Capture the cell that displays the provided text and extract its (x, y) central coordinate. 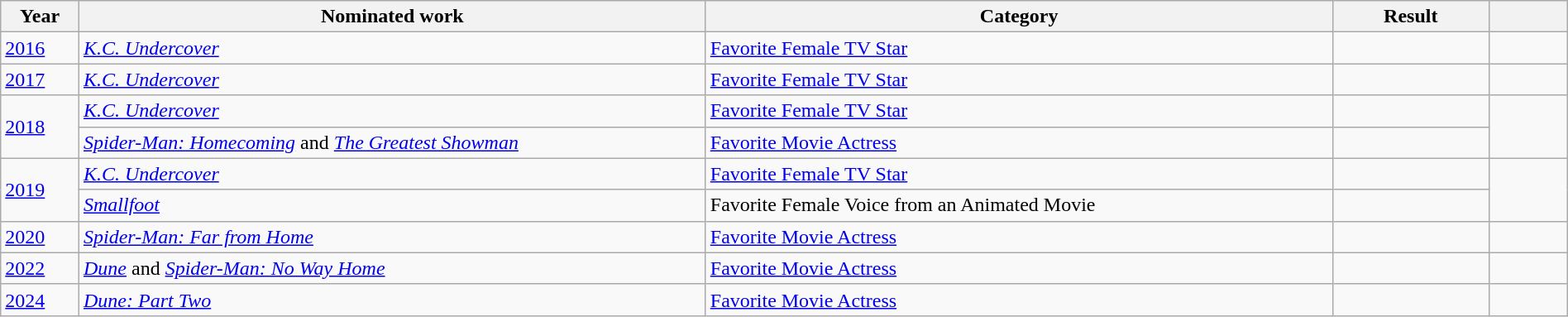
2018 (40, 127)
Result (1411, 17)
2022 (40, 268)
Smallfoot (392, 205)
2020 (40, 237)
Dune: Part Two (392, 300)
Category (1019, 17)
Dune and Spider-Man: No Way Home (392, 268)
Nominated work (392, 17)
2016 (40, 48)
Spider-Man: Homecoming and The Greatest Showman (392, 142)
2017 (40, 79)
2019 (40, 190)
Year (40, 17)
Favorite Female Voice from an Animated Movie (1019, 205)
Spider-Man: Far from Home (392, 237)
2024 (40, 300)
